Locate the cell with the specified text and output its [x, y] center coordinate. 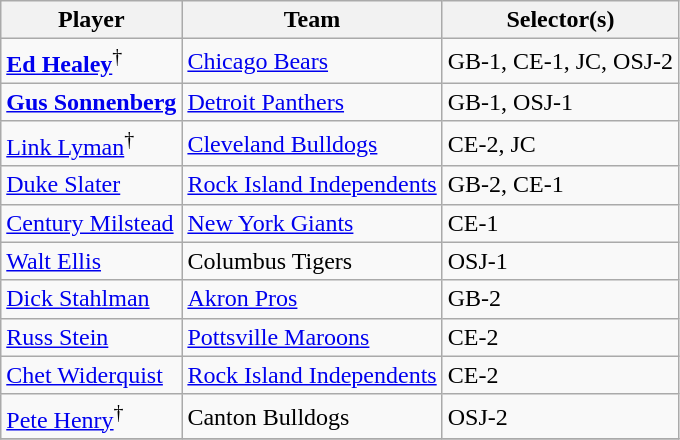
Gus Sonnenberg [92, 102]
Cleveland Bulldogs [312, 144]
Pete Henry† [92, 416]
Dick Stahlman [92, 299]
Russ Stein [92, 337]
Chicago Bears [312, 62]
GB-1, CE-1, JC, OSJ-2 [560, 62]
Chet Widerquist [92, 375]
Columbus Tigers [312, 261]
New York Giants [312, 223]
Akron Pros [312, 299]
OSJ-1 [560, 261]
CE-1 [560, 223]
Walt Ellis [92, 261]
Ed Healey† [92, 62]
GB-2, CE-1 [560, 185]
GB-1, OSJ-1 [560, 102]
CE-2, JC [560, 144]
Canton Bulldogs [312, 416]
Detroit Panthers [312, 102]
Link Lyman† [92, 144]
OSJ-2 [560, 416]
Player [92, 20]
Team [312, 20]
GB-2 [560, 299]
Century Milstead [92, 223]
Duke Slater [92, 185]
Pottsville Maroons [312, 337]
Selector(s) [560, 20]
